Output the [X, Y] coordinate of the center of the cell containing the given text.  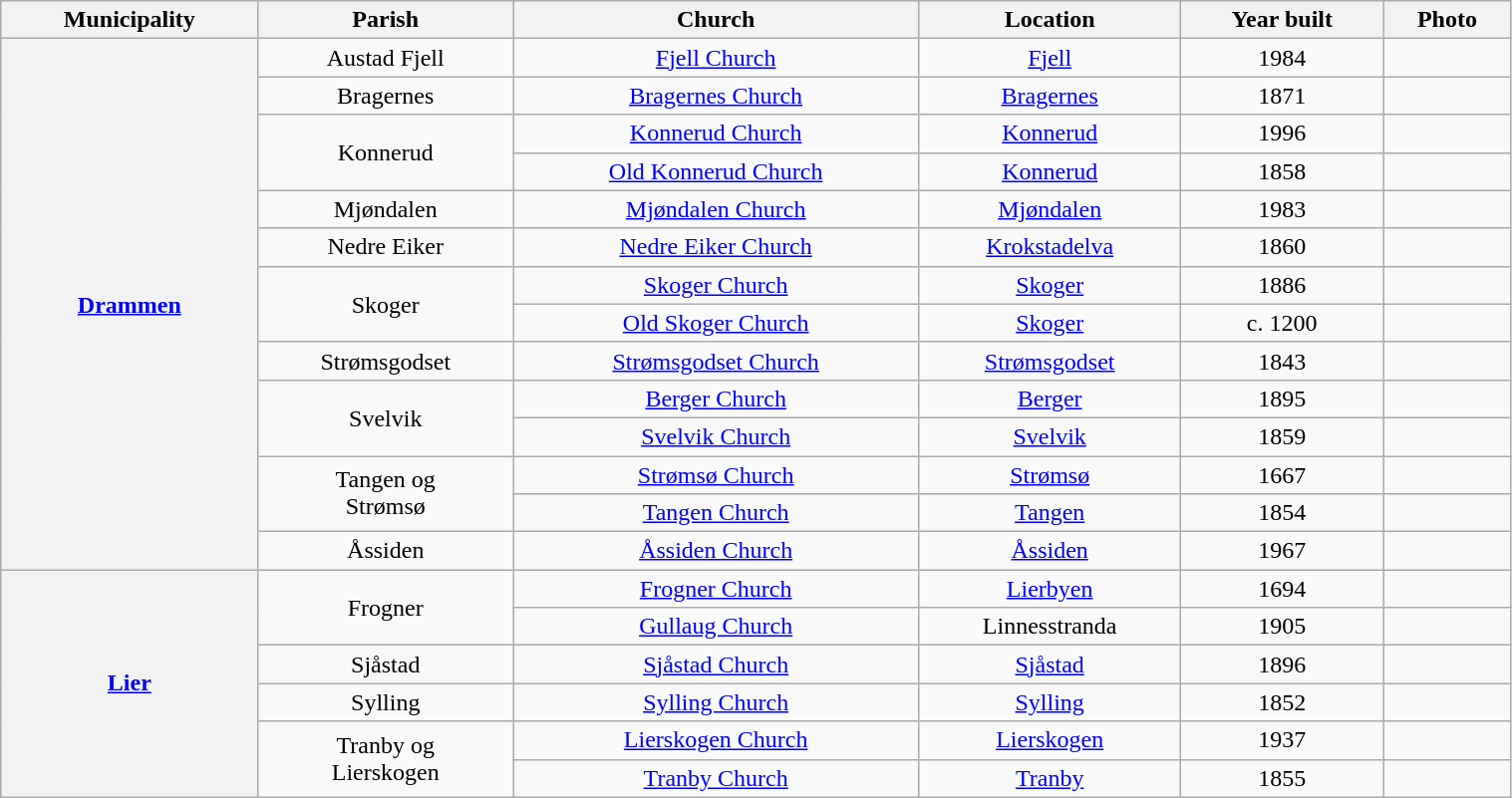
Lierskogen Church [716, 740]
Sjåstad Church [716, 665]
Svelvik Church [716, 436]
1983 [1282, 209]
Lier [130, 683]
Berger Church [716, 399]
Berger [1051, 399]
Year built [1282, 20]
1852 [1282, 702]
1886 [1282, 285]
Krokstadelva [1051, 247]
Bragernes Church [716, 96]
c. 1200 [1282, 323]
Tranby ogLierskogen [386, 759]
Location [1051, 20]
Strømsø [1051, 475]
Nedre Eiker [386, 247]
1871 [1282, 96]
Åssiden Church [716, 551]
1860 [1282, 247]
Strømsgodset Church [716, 361]
Sylling Church [716, 702]
Konnerud Church [716, 133]
Fjell [1051, 58]
Gullaug Church [716, 627]
Old Skoger Church [716, 323]
Skoger Church [716, 285]
Linnesstranda [1051, 627]
1858 [1282, 171]
Tangen [1051, 513]
Parish [386, 20]
Austad Fjell [386, 58]
1694 [1282, 589]
1859 [1282, 436]
1984 [1282, 58]
Church [716, 20]
1937 [1282, 740]
Tranby Church [716, 778]
Tranby [1051, 778]
Drammen [130, 305]
1905 [1282, 627]
1855 [1282, 778]
1854 [1282, 513]
Nedre Eiker Church [716, 247]
1996 [1282, 133]
1896 [1282, 665]
Lierskogen [1051, 740]
1667 [1282, 475]
Frogner [386, 608]
Photo [1447, 20]
Tangen Church [716, 513]
Lierbyen [1051, 589]
Strømsø Church [716, 475]
Mjøndalen Church [716, 209]
Tangen ogStrømsø [386, 494]
Fjell Church [716, 58]
Frogner Church [716, 589]
1895 [1282, 399]
1843 [1282, 361]
Municipality [130, 20]
Old Konnerud Church [716, 171]
1967 [1282, 551]
